Capture the cell that displays the provided text and extract its [X, Y] central coordinate. 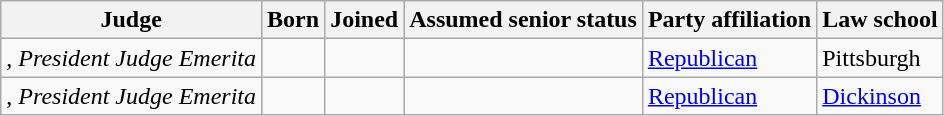
Judge [132, 20]
Dickinson [880, 96]
Pittsburgh [880, 58]
Born [294, 20]
Joined [364, 20]
Assumed senior status [524, 20]
Party affiliation [729, 20]
Law school [880, 20]
